Capture the cell that displays the provided text and extract its [X, Y] central coordinate. 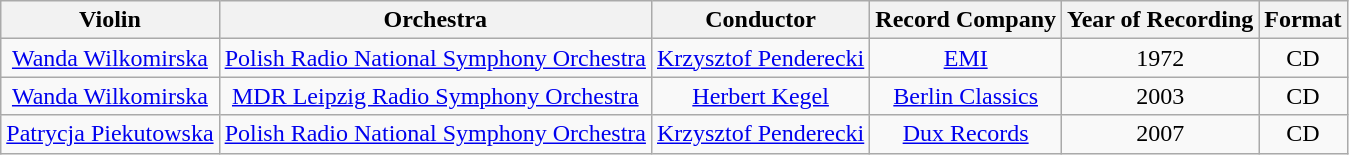
Violin [110, 20]
Orchestra [435, 20]
Dux Records [966, 134]
EMI [966, 58]
1972 [1160, 58]
Berlin Classics [966, 96]
Format [1303, 20]
2003 [1160, 96]
Patrycja Piekutowska [110, 134]
Record Company [966, 20]
Herbert Kegel [760, 96]
Year of Recording [1160, 20]
Conductor [760, 20]
MDR Leipzig Radio Symphony Orchestra [435, 96]
2007 [1160, 134]
